Return the (x, y) coordinate for the center point of the cell that contains the specified text.  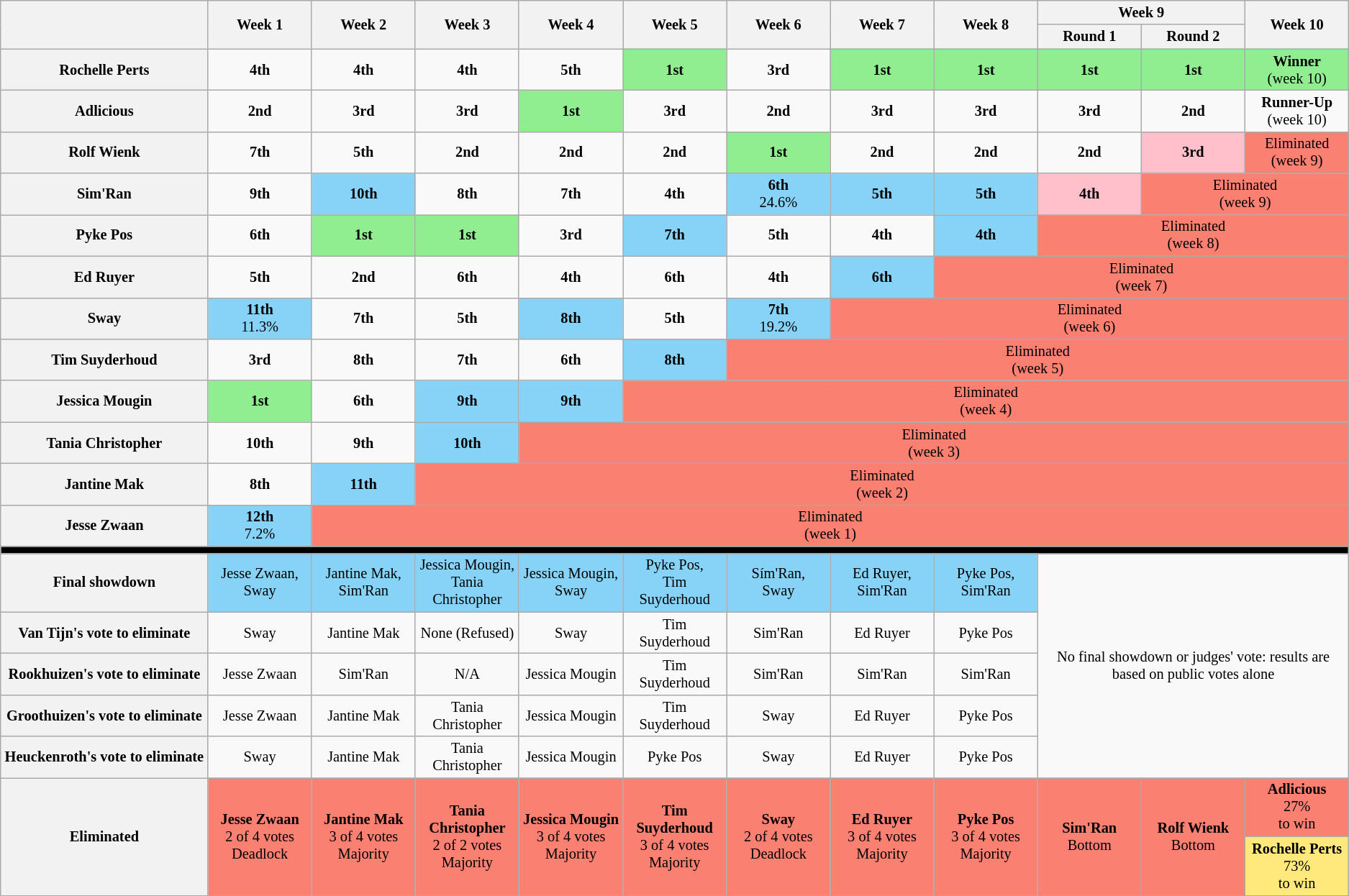
Week 1 (260, 24)
Eliminated(week 3) (934, 443)
Week 8 (986, 24)
Week 7 (882, 24)
Pyke Pos3 of 4 votesMajority (986, 836)
Jessica Mougin3 of 4 votesMajority (571, 836)
Rolf WienkBottom (1193, 836)
7th19.2% (778, 319)
Jantine Mak,Sim'Ran (363, 582)
Rochelle Perts 73% to win (1296, 866)
Week 4 (571, 24)
11th11.3% (260, 319)
Tania Christopher2 of 2 votesMajority (467, 836)
Sway2 of 4 votesDeadlock (778, 836)
Sim'RanBottom (1089, 836)
Adlicious (104, 111)
Final showdown (104, 582)
Week 5 (675, 24)
Eliminated(week 5) (1037, 360)
Round 2 (1193, 37)
Week 9 (1141, 12)
Eliminated(week 6) (1089, 319)
Runner-Up(week 10) (1296, 111)
Winner(week 10) (1296, 70)
Eliminated(week 4) (986, 401)
6th24.6% (778, 194)
Week 3 (467, 24)
11th (363, 484)
Sím'Ran,Sway (778, 582)
Pyke Pos,Sim'Ran (986, 582)
Jessica Mougin,Tania Christopher (467, 582)
Ed Ruyer,Sim'Ran (882, 582)
Eliminated(week 7) (1141, 277)
Heuckenroth's vote to eliminate (104, 757)
Tim Suyderhoud3 of 4 votesMajority (675, 836)
Ed Ruyer3 of 4 votesMajority (882, 836)
Eliminated(week 2) (882, 484)
Eliminated(week 8) (1193, 235)
Rochelle Perts (104, 70)
No final showdown or judges' vote: results are based on public votes alone (1193, 665)
Week 10 (1296, 24)
Jantine Mak3 of 4 votesMajority (363, 836)
Pyke Pos,Tim Suyderhoud (675, 582)
Van Tijn's vote to eliminate (104, 633)
Adlicious 27% to win (1296, 807)
Jesse Zwaan,Sway (260, 582)
Eliminated(week 1) (830, 526)
12th7.2% (260, 526)
Rolf Wienk (104, 152)
Groothuizen's vote to eliminate (104, 716)
None (Refused) (467, 633)
Week 2 (363, 24)
Round 1 (1089, 37)
N/A (467, 674)
Week 6 (778, 24)
Rookhuizen's vote to eliminate (104, 674)
Jesse Zwaan2 of 4 votesDeadlock (260, 836)
Eliminated (104, 836)
Jessica Mougin,Sway (571, 582)
